Scan for the cell matching the given text and deliver its [x, y] coordinate at center. 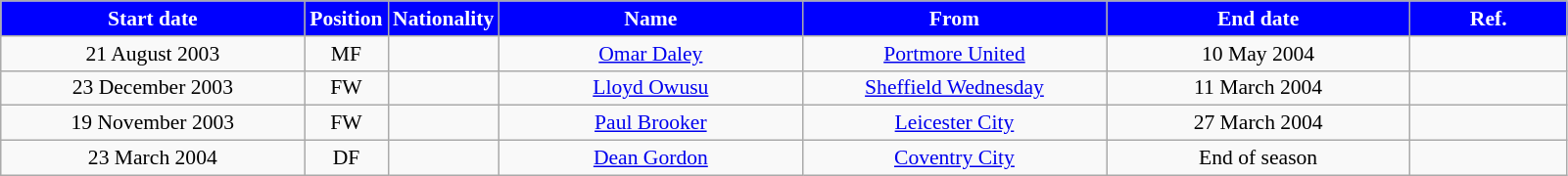
Coventry City [954, 158]
23 December 2003 [153, 88]
Portmore United [954, 54]
Omar Daley [650, 54]
27 March 2004 [1259, 123]
From [954, 19]
Lloyd Owusu [650, 88]
Paul Brooker [650, 123]
Name [650, 19]
Sheffield Wednesday [954, 88]
End date [1259, 19]
Start date [153, 19]
Ref. [1489, 19]
23 March 2004 [153, 158]
Position [347, 19]
Leicester City [954, 123]
21 August 2003 [153, 54]
10 May 2004 [1259, 54]
Nationality [443, 19]
11 March 2004 [1259, 88]
End of season [1259, 158]
MF [347, 54]
DF [347, 158]
19 November 2003 [153, 123]
Dean Gordon [650, 158]
